Search for the cell housing the specified text and yield its (x, y) center coordinate. 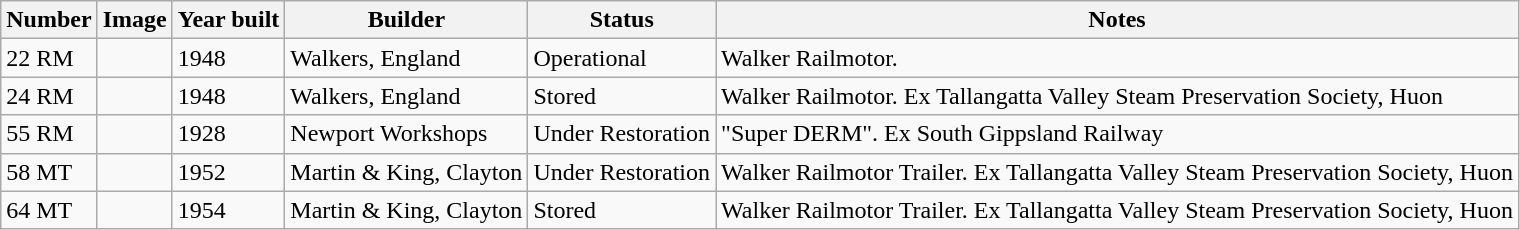
Image (134, 20)
64 MT (49, 210)
Newport Workshops (406, 134)
24 RM (49, 96)
Builder (406, 20)
1928 (228, 134)
Number (49, 20)
Walker Railmotor. Ex Tallangatta Valley Steam Preservation Society, Huon (1118, 96)
58 MT (49, 172)
Status (622, 20)
"Super DERM". Ex South Gippsland Railway (1118, 134)
Walker Railmotor. (1118, 58)
22 RM (49, 58)
Operational (622, 58)
Notes (1118, 20)
1952 (228, 172)
Year built (228, 20)
1954 (228, 210)
55 RM (49, 134)
